From the cell containing the given text, extract its center point as [x, y] coordinate. 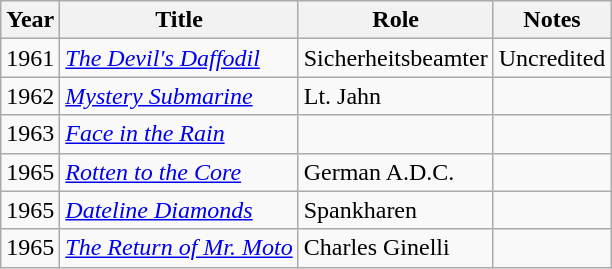
Lt. Jahn [396, 96]
The Devil's Daffodil [179, 58]
Rotten to the Core [179, 172]
Uncredited [552, 58]
Sicherheitsbeamter [396, 58]
Mystery Submarine [179, 96]
1962 [30, 96]
Spankharen [396, 210]
Year [30, 20]
1961 [30, 58]
Dateline Diamonds [179, 210]
Charles Ginelli [396, 248]
The Return of Mr. Moto [179, 248]
Notes [552, 20]
German A.D.C. [396, 172]
1963 [30, 134]
Role [396, 20]
Title [179, 20]
Face in the Rain [179, 134]
